Scan for the cell matching the given text and deliver its [X, Y] coordinate at center. 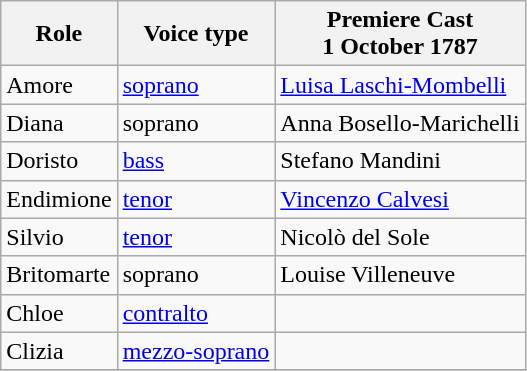
Silvio [59, 237]
Endimione [59, 199]
Anna Bosello-Marichelli [400, 123]
contralto [196, 313]
mezzo-soprano [196, 351]
Luisa Laschi-Mombelli [400, 85]
Stefano Mandini [400, 161]
Premiere Cast1 October 1787 [400, 34]
bass [196, 161]
Amore [59, 85]
Diana [59, 123]
Role [59, 34]
Nicolò del Sole [400, 237]
Clizia [59, 351]
Chloe [59, 313]
Vincenzo Calvesi [400, 199]
Britomarte [59, 275]
Voice type [196, 34]
Doristo [59, 161]
Louise Villeneuve [400, 275]
